Extract the [x, y] coordinate from the center of the cell holding the provided text.  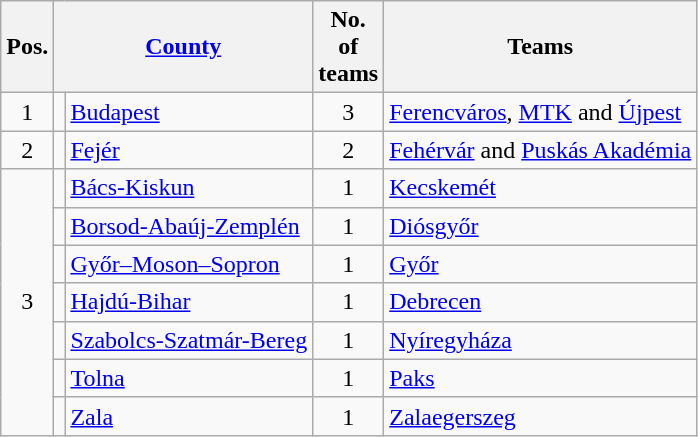
Nyíregyháza [540, 340]
Fejér [189, 150]
Kecskemét [540, 188]
Teams [540, 47]
Győr–Moson–Sopron [189, 264]
Győr [540, 264]
Borsod-Abaúj-Zemplén [189, 226]
Budapest [189, 112]
Hajdú-Bihar [189, 302]
No. of teams [348, 47]
Ferencváros, MTK and Újpest [540, 112]
Pos. [28, 47]
Debrecen [540, 302]
Szabolcs-Szatmár-Bereg [189, 340]
Fehérvár and Puskás Akadémia [540, 150]
Zalaegerszeg [540, 416]
Zala [189, 416]
Paks [540, 378]
Bács-Kiskun [189, 188]
Tolna [189, 378]
County [184, 47]
Diósgyőr [540, 226]
